Output the [x, y] coordinate of the center of the cell containing the given text.  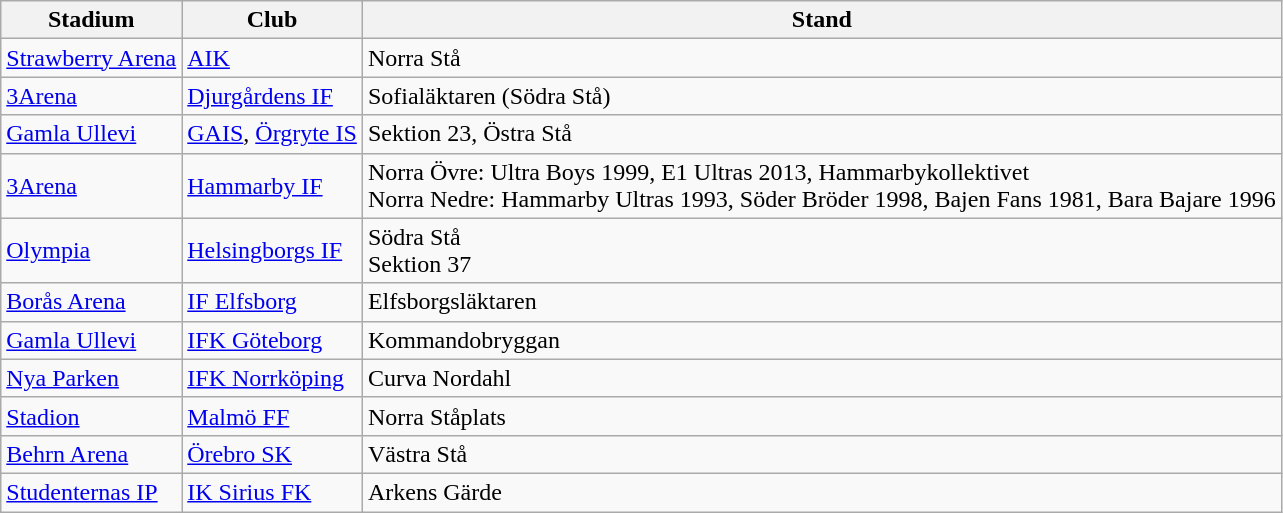
GAIS, Örgryte IS [272, 134]
IFK Göteborg [272, 340]
Studenternas IP [92, 492]
Sektion 23, Östra Stå [822, 134]
Kommandobryggan [822, 340]
Södra StåSektion 37 [822, 250]
Sofialäktaren (Södra Stå) [822, 96]
Strawberry Arena [92, 58]
Club [272, 20]
Stand [822, 20]
Djurgårdens IF [272, 96]
AIK [272, 58]
Stadion [92, 416]
Borås Arena [92, 302]
Stadium [92, 20]
Helsingborgs IF [272, 250]
Behrn Arena [92, 454]
Olympia [92, 250]
Elfsborgsläktaren [822, 302]
IFK Norrköping [272, 378]
IF Elfsborg [272, 302]
Norra Stå [822, 58]
Curva Nordahl [822, 378]
Västra Stå [822, 454]
Nya Parken [92, 378]
Malmö FF [272, 416]
IK Sirius FK [272, 492]
Norra Ståplats [822, 416]
Örebro SK [272, 454]
Hammarby IF [272, 186]
Arkens Gärde [822, 492]
